Pinpoint the cell where the given text exists, returning its (X, Y) midpoint coordinate. 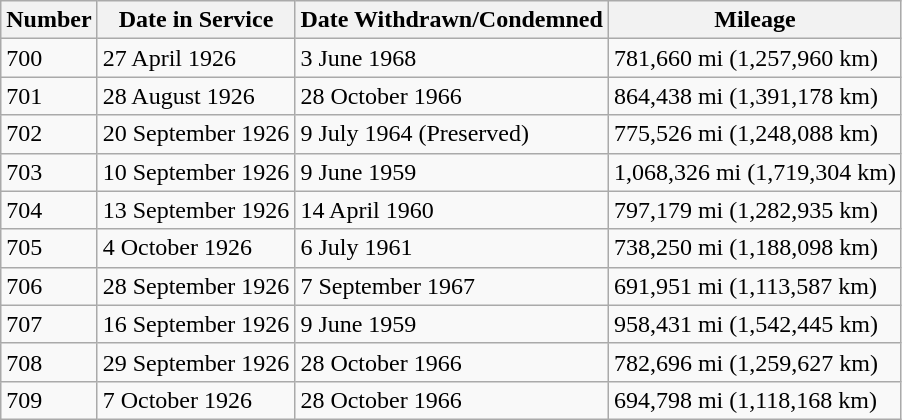
3 June 1968 (452, 58)
700 (49, 58)
738,250 mi (1,188,098 km) (754, 248)
Mileage (754, 20)
706 (49, 286)
20 September 1926 (196, 134)
709 (49, 400)
958,431 mi (1,542,445 km) (754, 324)
9 July 1964 (Preserved) (452, 134)
6 July 1961 (452, 248)
16 September 1926 (196, 324)
Date in Service (196, 20)
7 September 1967 (452, 286)
701 (49, 96)
694,798 mi (1,118,168 km) (754, 400)
704 (49, 210)
Number (49, 20)
29 September 1926 (196, 362)
28 August 1926 (196, 96)
707 (49, 324)
Date Withdrawn/Condemned (452, 20)
702 (49, 134)
10 September 1926 (196, 172)
14 April 1960 (452, 210)
4 October 1926 (196, 248)
781,660 mi (1,257,960 km) (754, 58)
705 (49, 248)
27 April 1926 (196, 58)
13 September 1926 (196, 210)
691,951 mi (1,113,587 km) (754, 286)
797,179 mi (1,282,935 km) (754, 210)
1,068,326 mi (1,719,304 km) (754, 172)
28 September 1926 (196, 286)
703 (49, 172)
775,526 mi (1,248,088 km) (754, 134)
708 (49, 362)
7 October 1926 (196, 400)
782,696 mi (1,259,627 km) (754, 362)
864,438 mi (1,391,178 km) (754, 96)
